Scan for the cell matching the given text and deliver its (X, Y) coordinate at center. 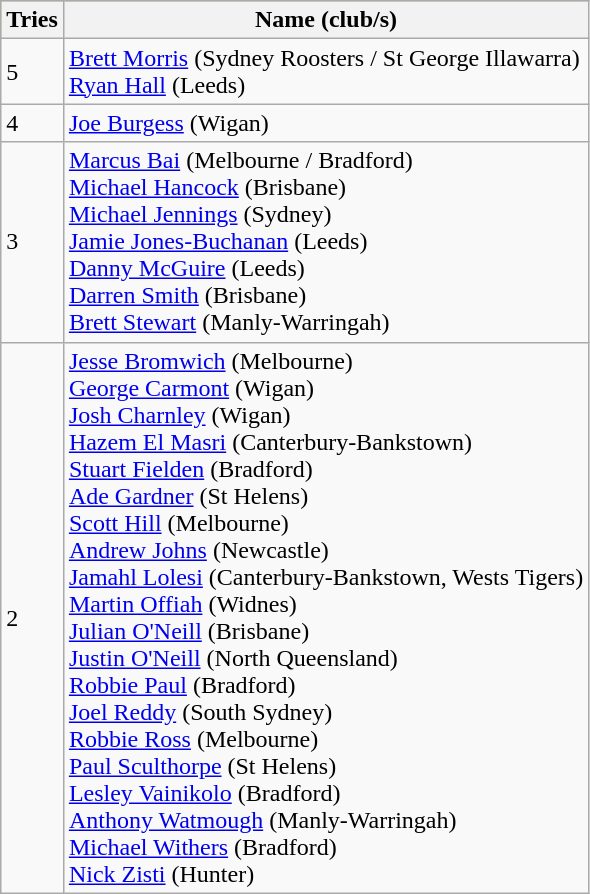
4 (32, 123)
Name (club/s) (326, 20)
5 (32, 72)
3 (32, 242)
2 (32, 618)
Brett Morris (Sydney Roosters / St George Illawarra)Ryan Hall (Leeds) (326, 72)
Joe Burgess (Wigan) (326, 123)
Tries (32, 20)
